Find where the given text appears and provide that cell's center as (X, Y) coordinate. 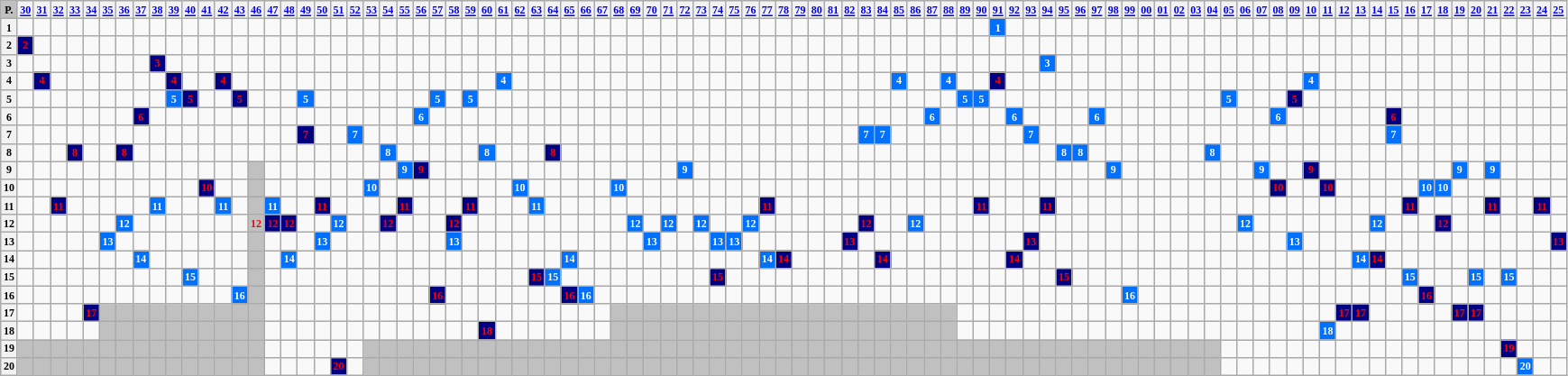
01 (1162, 10)
66 (586, 10)
60 (487, 10)
76 (750, 10)
49 (306, 10)
39 (174, 10)
56 (421, 10)
02 (1179, 10)
34 (91, 10)
85 (899, 10)
47 (272, 10)
61 (503, 10)
72 (684, 10)
31 (41, 10)
84 (883, 10)
89 (965, 10)
58 (454, 10)
62 (519, 10)
69 (635, 10)
67 (602, 10)
73 (701, 10)
40 (190, 10)
70 (652, 10)
00 (1146, 10)
95 (1064, 10)
93 (1031, 10)
59 (471, 10)
38 (157, 10)
42 (223, 10)
83 (866, 10)
43 (240, 10)
81 (833, 10)
24 (1542, 10)
06 (1245, 10)
86 (915, 10)
04 (1212, 10)
08 (1278, 10)
37 (141, 10)
46 (256, 10)
03 (1196, 10)
97 (1096, 10)
79 (800, 10)
30 (25, 10)
94 (1047, 10)
55 (405, 10)
96 (1080, 10)
48 (289, 10)
78 (784, 10)
35 (107, 10)
98 (1114, 10)
75 (734, 10)
80 (817, 10)
82 (849, 10)
23 (1526, 10)
52 (355, 10)
88 (949, 10)
64 (553, 10)
09 (1295, 10)
63 (536, 10)
54 (388, 10)
77 (767, 10)
57 (437, 10)
41 (206, 10)
92 (1014, 10)
05 (1229, 10)
71 (668, 10)
07 (1261, 10)
36 (124, 10)
68 (619, 10)
87 (931, 10)
21 (1492, 10)
51 (338, 10)
90 (981, 10)
65 (569, 10)
99 (1130, 10)
22 (1508, 10)
74 (718, 10)
91 (998, 10)
32 (59, 10)
25 (1558, 10)
53 (371, 10)
P. (9, 10)
33 (75, 10)
50 (322, 10)
